Search for the cell housing the specified text and yield its (X, Y) center coordinate. 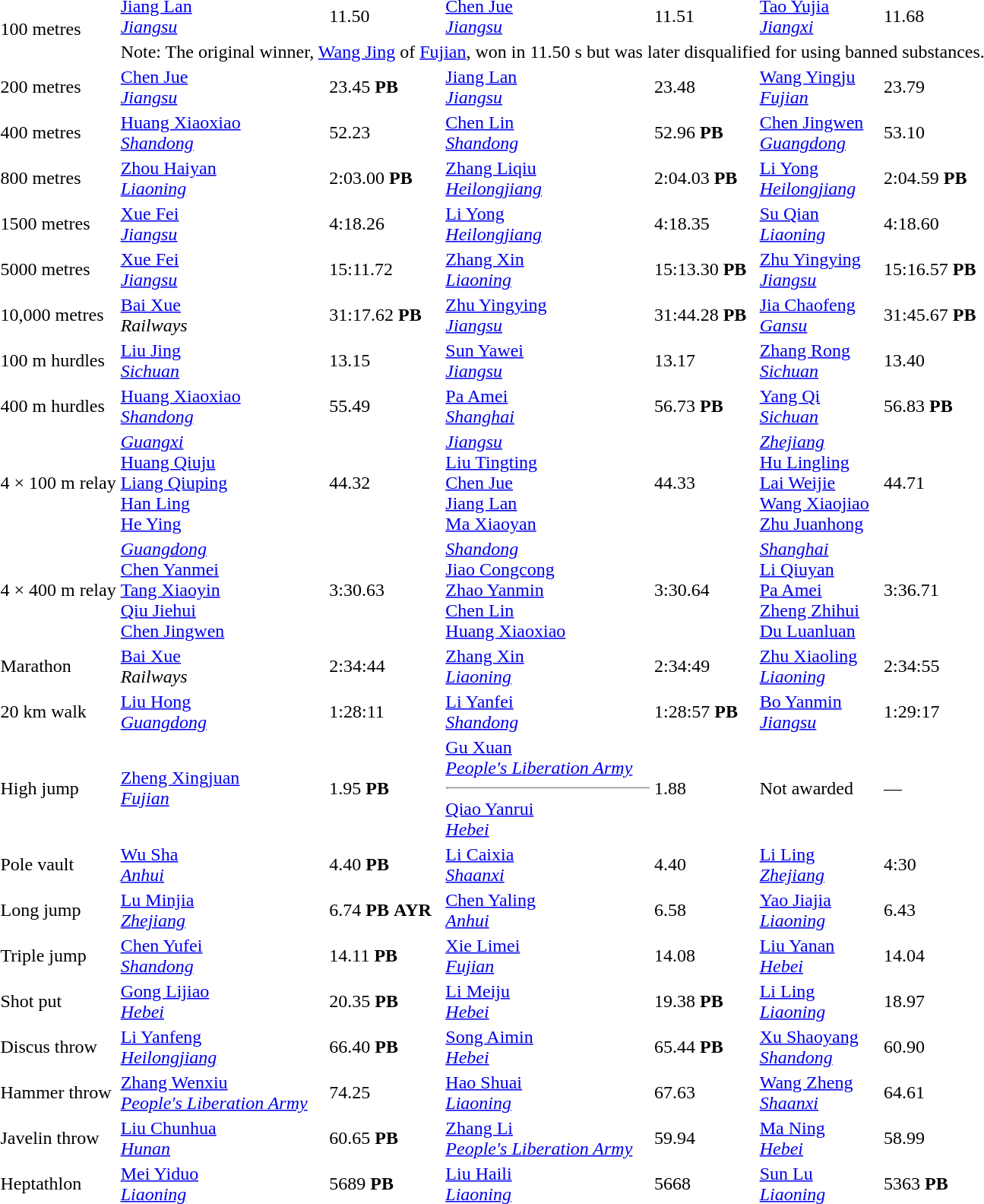
Yang QiSichuan (819, 406)
74.25 (385, 1093)
Li YanfeiShandong (548, 711)
4.40 PB (385, 865)
Zhang LiPeople's Liberation Army (548, 1139)
6.74 PB AYR (385, 911)
ShandongJiao CongcongZhao YanminChen LinHuang Xiaoxiao (548, 590)
Chen YufeiShandong (223, 956)
Chen LinShandong (548, 132)
13.17 (705, 360)
1.88 (705, 788)
67.63 (705, 1093)
1.95 PB (385, 788)
Sun YaweiJiangsu (548, 360)
4.40 (705, 865)
Gong LijiaoHebei (223, 1002)
Zhang LiqiuHeilongjiang (548, 178)
Zheng XingjuanFujian (223, 788)
Su QianLiaoning (819, 223)
2:04.03 PB (705, 178)
20.35 PB (385, 1002)
Gu XuanPeople's Liberation ArmyQiao YanruiHebei (548, 788)
Zhu XiaolingLiaoning (819, 666)
Li LingZhejiang (819, 865)
Song AiminHebei (548, 1047)
Wang ZhengShaanxi (819, 1093)
Wu ShaAnhui (223, 865)
44.32 (385, 483)
Chen YalingAnhui (548, 911)
Hao ShuaiLiaoning (548, 1093)
Yao JiajiaLiaoning (819, 911)
56.73 PB (705, 406)
ShanghaiLi QiuyanPa AmeiZheng ZhihuiDu Luanluan (819, 590)
15:13.30 PB (705, 269)
Liu HongGuangdong (223, 711)
Lu MinjiaZhejiang (223, 911)
6.58 (705, 911)
GuangdongChen YanmeiTang XiaoyinQiu JiehuiChen Jingwen (223, 590)
Liu ChunhuaHunan (223, 1139)
31:17.62 PB (385, 315)
Liu YananHebei (819, 956)
Zhou HaiyanLiaoning (223, 178)
3:30.64 (705, 590)
Wang YingjuFujian (819, 87)
Pa AmeiShanghai (548, 406)
1:28:57 PB (705, 711)
19.38 PB (705, 1002)
Not awarded (819, 788)
60.65 PB (385, 1139)
15:11.72 (385, 269)
Bo YanminJiangsu (819, 711)
Chen JingwenGuangdong (819, 132)
59.94 (705, 1139)
4:18.26 (385, 223)
GuangxiHuang QiujuLiang QiupingHan LingHe Ying (223, 483)
Li CaixiaShaanxi (548, 865)
ZhejiangHu LinglingLai WeijieWang XiaojiaoZhu Juanhong (819, 483)
66.40 PB (385, 1047)
65.44 PB (705, 1047)
2:34:49 (705, 666)
52.23 (385, 132)
2:03.00 PB (385, 178)
JiangsuLiu TingtingChen JueJiang LanMa Xiaoyan (548, 483)
55.49 (385, 406)
4:18.35 (705, 223)
Zhang RongSichuan (819, 360)
Liu JingSichuan (223, 360)
Chen JueJiangsu (223, 87)
Li MeijuHebei (548, 1002)
14.11 PB (385, 956)
1:28:11 (385, 711)
23.45 PB (385, 87)
52.96 PB (705, 132)
Jiang LanJiangsu (548, 87)
14.08 (705, 956)
Ma NingHebei (819, 1139)
Li YanfengHeilongjiang (223, 1047)
Li LingLiaoning (819, 1002)
23.48 (705, 87)
Xie LimeiFujian (548, 956)
Xu ShaoyangShandong (819, 1047)
31:44.28 PB (705, 315)
44.33 (705, 483)
Zhang WenxiuPeople's Liberation Army (223, 1093)
3:30.63 (385, 590)
Jia ChaofengGansu (819, 315)
13.15 (385, 360)
2:34:44 (385, 666)
